Scan for the cell matching the given text and deliver its [x, y] coordinate at center. 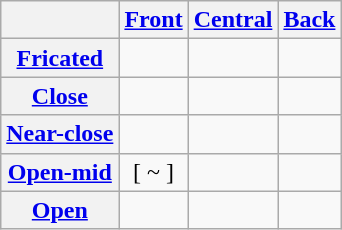
Close [60, 96]
Central [233, 20]
Near-close [60, 134]
Front [154, 20]
Open-mid [60, 172]
[ ~ ] [154, 172]
Fricated [60, 58]
Back [310, 20]
Open [60, 210]
